Locate the cell with the specified text and output its (X, Y) center coordinate. 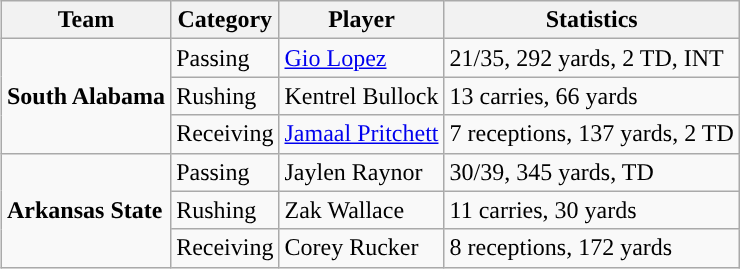
Arkansas State (86, 210)
7 receptions, 137 yards, 2 TD (592, 134)
Team (86, 20)
Category (225, 20)
13 carries, 66 yards (592, 96)
11 carries, 30 yards (592, 210)
Statistics (592, 20)
South Alabama (86, 96)
21/35, 292 yards, 2 TD, INT (592, 58)
30/39, 345 yards, TD (592, 172)
8 receptions, 172 yards (592, 248)
Corey Rucker (362, 248)
Player (362, 20)
Jaylen Raynor (362, 172)
Jamaal Pritchett (362, 134)
Gio Lopez (362, 58)
Zak Wallace (362, 210)
Kentrel Bullock (362, 96)
